Detect which cell encompasses the target text, then output its (x, y) center coordinate. 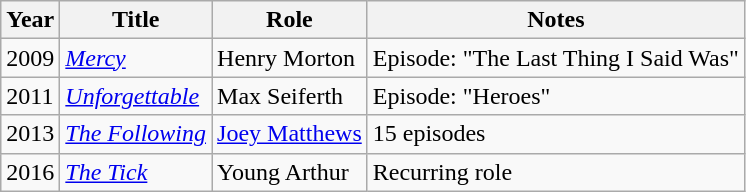
Recurring role (556, 172)
2013 (30, 134)
2009 (30, 58)
The Following (136, 134)
Henry Morton (290, 58)
Joey Matthews (290, 134)
Unforgettable (136, 96)
Year (30, 20)
Mercy (136, 58)
Max Seiferth (290, 96)
Notes (556, 20)
Title (136, 20)
Episode: "Heroes" (556, 96)
Role (290, 20)
Episode: "The Last Thing I Said Was" (556, 58)
Young Arthur (290, 172)
The Tick (136, 172)
2011 (30, 96)
2016 (30, 172)
15 episodes (556, 134)
